Locate the cell with the specified text and output its [X, Y] center coordinate. 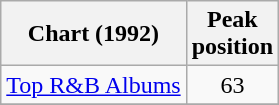
Top R&B Albums [94, 85]
63 [232, 85]
Chart (1992) [94, 34]
Peakposition [232, 34]
